Extract the (x, y) coordinate from the center of the cell holding the provided text.  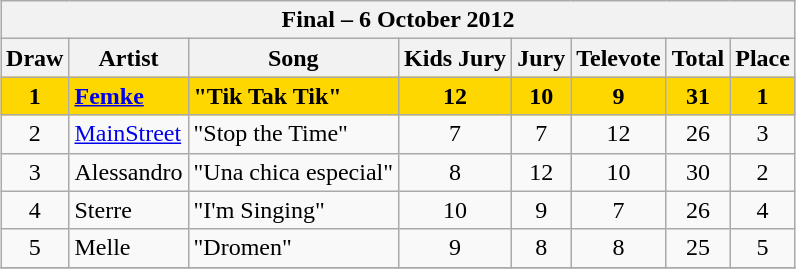
MainStreet (128, 134)
Final – 6 October 2012 (398, 20)
Jury (542, 58)
25 (698, 248)
Total (698, 58)
"I'm Singing" (294, 210)
Song (294, 58)
30 (698, 172)
Kids Jury (456, 58)
"Una chica especial" (294, 172)
"Stop the Time" (294, 134)
Femke (128, 96)
31 (698, 96)
Place (763, 58)
Televote (618, 58)
Artist (128, 58)
"Tik Tak Tik" (294, 96)
Draw (35, 58)
Sterre (128, 210)
Alessandro (128, 172)
"Dromen" (294, 248)
Melle (128, 248)
